Find where the given text appears and provide that cell's center as (x, y) coordinate. 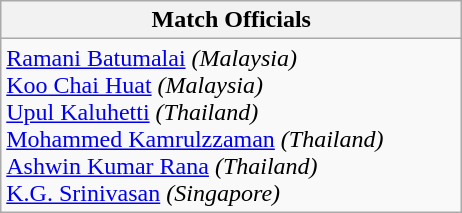
Match Officials (232, 20)
